Identify which cell holds the provided text, then report its [X, Y] central coordinate. 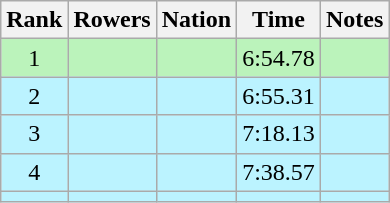
7:18.13 [279, 134]
3 [34, 134]
1 [34, 58]
6:54.78 [279, 58]
Notes [354, 20]
Nation [196, 20]
7:38.57 [279, 172]
2 [34, 96]
Rowers [112, 20]
Rank [34, 20]
4 [34, 172]
Time [279, 20]
6:55.31 [279, 96]
